Determine the [x, y] coordinate at the center of the cell enclosing the given text.  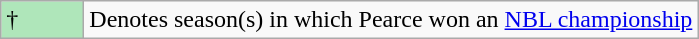
† [42, 20]
Denotes season(s) in which Pearce won an NBL championship [391, 20]
